From the cell containing the given text, extract its center point as [x, y] coordinate. 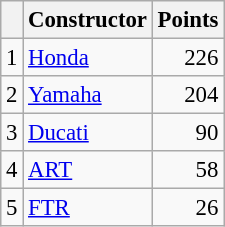
26 [188, 208]
Yamaha [88, 95]
1 [12, 58]
204 [188, 95]
58 [188, 170]
Honda [88, 58]
Constructor [88, 20]
Ducati [88, 133]
Points [188, 20]
4 [12, 170]
3 [12, 133]
ART [88, 170]
2 [12, 95]
90 [188, 133]
FTR [88, 208]
226 [188, 58]
5 [12, 208]
